Return [x, y] of the center of cell containing provided text 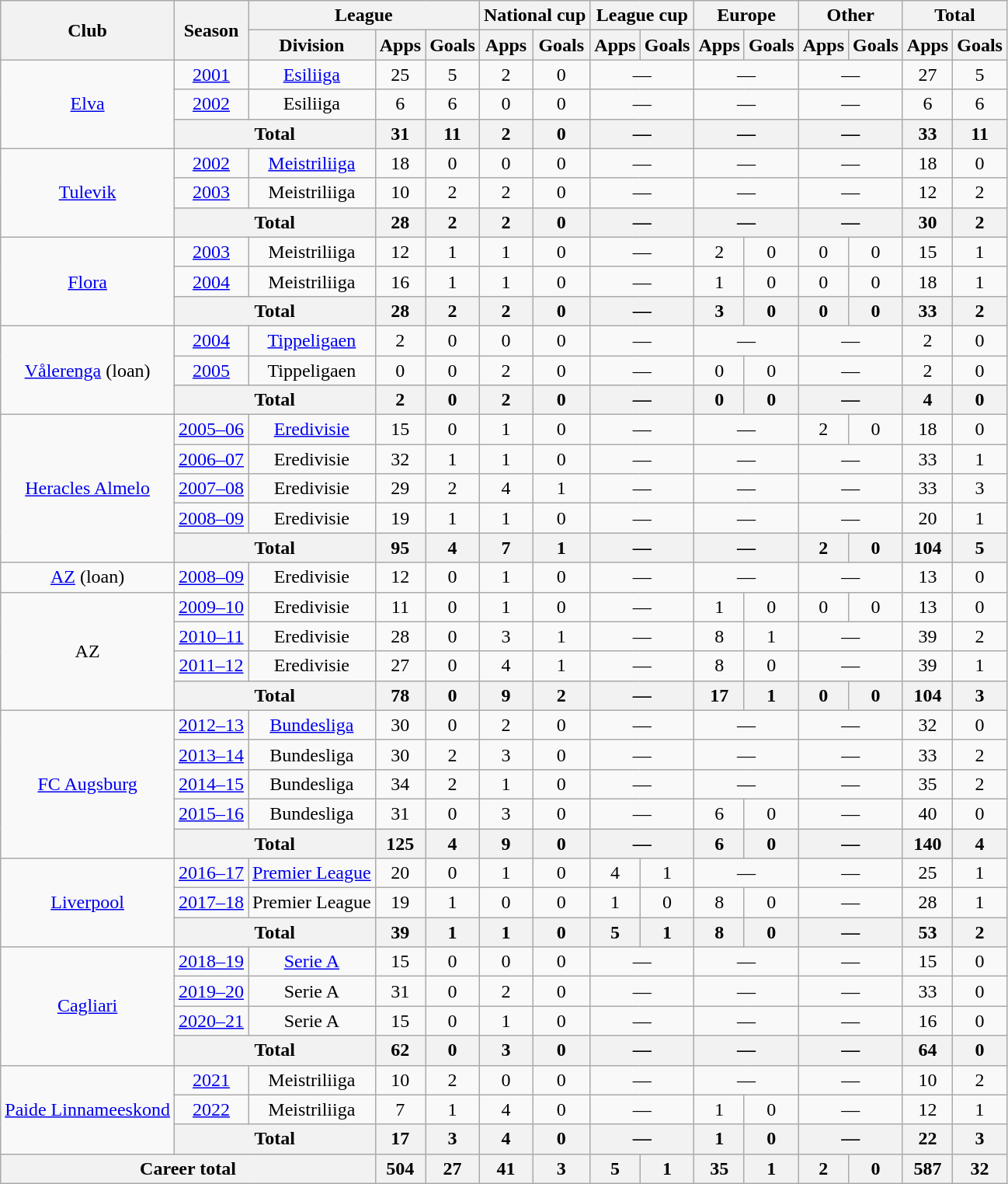
2009–10 [211, 607]
2012–13 [211, 725]
2005 [211, 371]
National cup [534, 16]
2007–08 [211, 489]
41 [506, 1168]
Cagliari [88, 1006]
62 [400, 1050]
504 [400, 1168]
2013–14 [211, 754]
2015–16 [211, 813]
2005–06 [211, 430]
34 [400, 784]
FC Augsburg [88, 784]
AZ (loan) [88, 577]
Flora [88, 281]
40 [927, 813]
2022 [211, 1109]
2010–11 [211, 636]
Europe [746, 16]
Career total [188, 1168]
29 [400, 489]
2014–15 [211, 784]
Club [88, 30]
AZ [88, 651]
Paide Linnameeskond [88, 1109]
2021 [211, 1080]
League [364, 16]
22 [927, 1139]
2001 [211, 75]
125 [400, 843]
2020–21 [211, 1021]
95 [400, 548]
Other [850, 16]
Tulevik [88, 193]
Elva [88, 104]
2006–07 [211, 459]
140 [927, 843]
2011–12 [211, 666]
Division [312, 45]
78 [400, 695]
2016–17 [211, 873]
Season [211, 30]
Liverpool [88, 903]
2019–20 [211, 991]
League cup [642, 16]
Vålerenga (loan) [88, 370]
2018–19 [211, 962]
64 [927, 1050]
53 [927, 932]
Heracles Almelo [88, 489]
587 [927, 1168]
2017–18 [211, 903]
